Search for the cell housing the specified text and yield its (x, y) center coordinate. 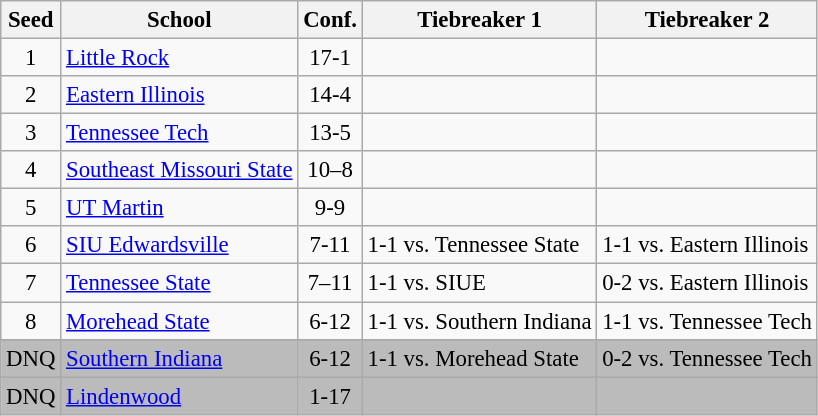
9-9 (330, 208)
6 (31, 245)
7 (31, 283)
1-1 vs. Morehead State (480, 358)
1-1 vs. Tennessee State (480, 245)
School (180, 20)
7-11 (330, 245)
Conf. (330, 20)
8 (31, 321)
17-1 (330, 58)
5 (31, 208)
10–8 (330, 170)
Tiebreaker 1 (480, 20)
13-5 (330, 133)
14-4 (330, 95)
Lindenwood (180, 396)
Southeast Missouri State (180, 170)
0-2 vs. Eastern Illinois (707, 283)
0-2 vs. Tennessee Tech (707, 358)
Little Rock (180, 58)
Seed (31, 20)
1 (31, 58)
4 (31, 170)
1-1 vs. Southern Indiana (480, 321)
Eastern Illinois (180, 95)
SIU Edwardsville (180, 245)
UT Martin (180, 208)
1-17 (330, 396)
Morehead State (180, 321)
3 (31, 133)
1-1 vs. SIUE (480, 283)
1-1 vs. Eastern Illinois (707, 245)
Tennessee Tech (180, 133)
7–11 (330, 283)
1-1 vs. Tennessee Tech (707, 321)
Tiebreaker 2 (707, 20)
2 (31, 95)
Southern Indiana (180, 358)
Tennessee State (180, 283)
